For the text-containing cell, return its midpoint in (X, Y) coordinate format. 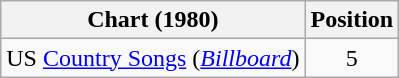
5 (352, 58)
US Country Songs (Billboard) (153, 58)
Position (352, 20)
Chart (1980) (153, 20)
